Return the [X, Y] coordinate for the center point of the cell that contains the specified text.  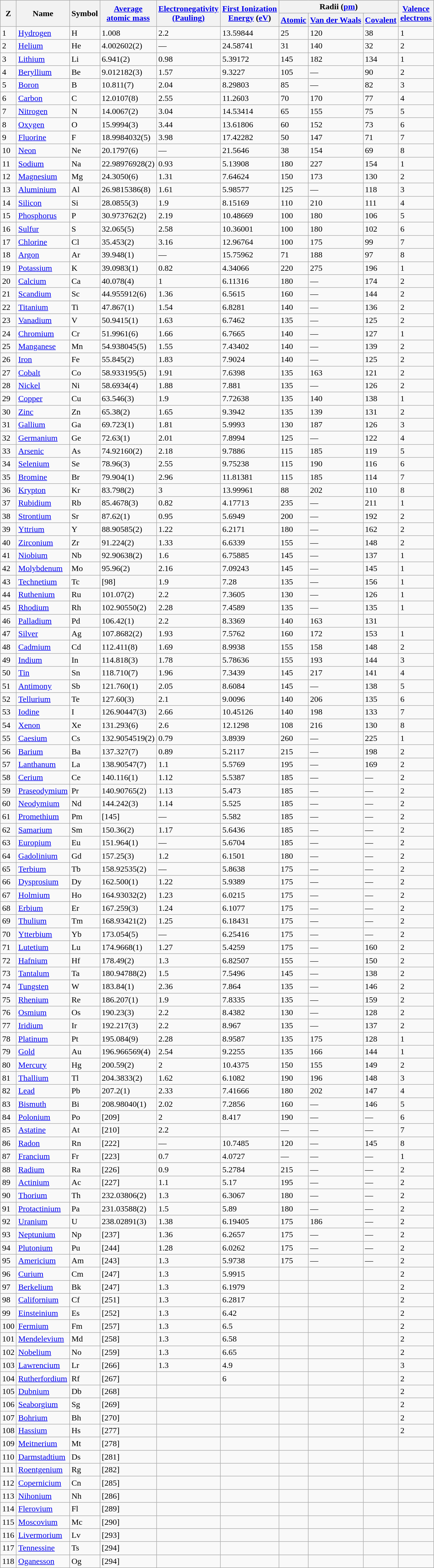
[289] [128, 1509]
Curium [43, 1274]
62 [8, 830]
1.23 [189, 895]
Lr [85, 1365]
275 [336, 268]
Pu [85, 1248]
6.8281 [250, 307]
1.38 [189, 1222]
6.25416 [250, 934]
157.25(3) [128, 856]
1.24 [189, 908]
Hydrogen [43, 33]
59 [8, 790]
Bohrium [43, 1418]
56 [8, 751]
84 [8, 1117]
13 [8, 190]
[98] [128, 582]
6.5615 [250, 294]
10.36001 [250, 229]
49 [8, 660]
1.2 [189, 856]
Sb [85, 686]
7.28 [250, 582]
U [85, 1222]
Phosphorus [43, 216]
164.93032(2) [128, 895]
6.2171 [250, 529]
174 [381, 281]
64 [8, 856]
6.58 [250, 1339]
Ba [85, 751]
Co [85, 372]
Am [85, 1261]
67 [8, 895]
[282] [128, 1470]
Te [85, 699]
117 [8, 1548]
9.0096 [250, 699]
88.90585(2) [128, 529]
220 [293, 268]
6.2657 [250, 1235]
28 [8, 386]
217 [336, 673]
193 [336, 660]
Pa [85, 1208]
5.473 [250, 790]
Rhodium [43, 608]
Cd [85, 647]
6.11316 [250, 281]
216 [336, 725]
74 [8, 986]
6.82507 [250, 960]
1.69 [189, 647]
14.53414 [250, 111]
Boron [43, 85]
Neodymium [43, 804]
At [85, 1130]
Pt [85, 1039]
0.98 [189, 59]
8.6084 [250, 686]
Hg [85, 1065]
141 [381, 673]
Xenon [43, 725]
140.90765(2) [128, 790]
5.9389 [250, 882]
Bi [85, 1104]
1.28 [189, 1248]
Fl [85, 1509]
Electronegativity(Pauling) [189, 13]
Antimony [43, 686]
144.242(3) [128, 804]
Eu [85, 843]
0.95 [189, 516]
Cs [85, 738]
Fe [85, 359]
13.59844 [250, 33]
He [85, 46]
Md [85, 1339]
Tennessine [43, 1548]
107 [8, 1418]
5.8638 [250, 869]
3.98 [189, 137]
12 [8, 177]
[258] [128, 1339]
B [85, 85]
6.42 [250, 1313]
1.57 [189, 72]
Fluorine [43, 137]
O [85, 124]
Magnesium [43, 177]
98 [8, 1300]
[251] [128, 1300]
190.23(3) [128, 1013]
54.938045(5) [128, 346]
6.1501 [250, 856]
Np [85, 1235]
24 [8, 333]
138.90547(7) [128, 764]
174.9668(1) [128, 947]
1.78 [189, 660]
Titanium [43, 307]
Caesium [43, 738]
Pm [85, 817]
Bk [85, 1287]
79 [8, 1052]
K [85, 268]
2.66 [189, 712]
Br [85, 477]
Sulfur [43, 229]
1.63 [189, 320]
39.948(1) [128, 255]
Terbium [43, 869]
Ts [85, 1548]
2.33 [189, 1091]
2.96 [189, 477]
5.5387 [250, 777]
2.19 [189, 216]
Bromine [43, 477]
Sc [85, 294]
61 [8, 817]
Hf [85, 960]
58.6934(4) [128, 386]
1.31 [189, 177]
12.0107(8) [128, 98]
Livermorium [43, 1535]
Tb [85, 869]
136 [381, 307]
[267] [128, 1378]
15.75962 [250, 255]
7.864 [250, 986]
2.05 [189, 686]
Lv [85, 1535]
15 [8, 216]
Oganesson [43, 1561]
87 [8, 1156]
166 [336, 1052]
7.881 [250, 386]
Iridium [43, 1026]
40.078(4) [128, 281]
Re [85, 1000]
6.941(2) [128, 59]
14 [8, 203]
72 [8, 960]
1.83 [189, 359]
Z [8, 13]
Meitnerium [43, 1444]
126.90447(3) [128, 712]
Actinium [43, 1182]
[227] [128, 1182]
Mo [85, 568]
Protactinium [43, 1208]
2.01 [189, 438]
55.845(2) [128, 359]
26 [8, 359]
Hs [85, 1431]
5.13908 [250, 164]
159 [381, 1000]
Ca [85, 281]
206 [336, 699]
Lead [43, 1091]
Nd [85, 804]
4.0727 [250, 1156]
127 [381, 333]
10.48669 [250, 216]
Ne [85, 150]
106.42(1) [128, 621]
80 [8, 1065]
Thulium [43, 921]
1.88 [189, 386]
5.9738 [250, 1261]
Cerium [43, 777]
5.9993 [250, 425]
Dubnium [43, 1391]
225 [381, 738]
P [85, 216]
Fermium [43, 1326]
22.98976928(2) [128, 164]
5.39172 [250, 59]
Indium [43, 660]
43 [8, 582]
Cadmium [43, 647]
167.259(3) [128, 908]
Se [85, 464]
Tc [85, 582]
Dysprosium [43, 882]
162.500(1) [128, 882]
[209] [128, 1117]
[223] [128, 1156]
39 [8, 529]
89 [8, 1182]
Platinum [43, 1039]
23 [8, 320]
5.6436 [250, 830]
112 [8, 1483]
No [85, 1352]
42 [8, 568]
11.81381 [250, 477]
Arsenic [43, 451]
Lu [85, 947]
Selenium [43, 464]
7.4589 [250, 608]
Francium [43, 1156]
2.36 [189, 986]
Ac [85, 1182]
7.3605 [250, 595]
34 [8, 464]
Zr [85, 542]
183.84(1) [128, 986]
32.065(5) [128, 229]
11.2603 [250, 98]
Helium [43, 46]
9.75238 [250, 464]
Er [85, 908]
[290] [128, 1522]
Cn [85, 1483]
[268] [128, 1391]
Mg [85, 177]
Copernicium [43, 1483]
6.7665 [250, 333]
8.967 [250, 1026]
Neptunium [43, 1235]
Ar [85, 255]
Nh [85, 1496]
1.62 [189, 1078]
6.75885 [250, 555]
Fr [85, 1156]
[226] [128, 1169]
Moscovium [43, 1522]
15.9994(3) [128, 124]
5.582 [250, 817]
Strontium [43, 516]
5.6949 [250, 516]
9.2255 [250, 1052]
109 [8, 1444]
Carbon [43, 98]
Kr [85, 490]
4.002602(2) [128, 46]
137.327(7) [128, 751]
Lutetium [43, 947]
Valenceelectrons [416, 13]
1.91 [189, 372]
Tin [43, 673]
83.798(2) [128, 490]
[286] [128, 1496]
196.966569(4) [128, 1052]
22 [8, 307]
Tellurium [43, 699]
Lanthanum [43, 764]
39.0983(1) [128, 268]
8.9938 [250, 647]
7.5496 [250, 973]
5.4259 [250, 947]
192.217(3) [128, 1026]
[259] [128, 1352]
21 [8, 294]
83 [8, 1104]
Beryllium [43, 72]
Potassium [43, 268]
Atomic [293, 20]
Ge [85, 438]
1.54 [189, 307]
158 [336, 647]
Berkelium [43, 1287]
[293] [128, 1535]
152 [336, 124]
6.19405 [250, 1222]
20 [8, 281]
0.7 [189, 1156]
Ds [85, 1457]
8.15169 [250, 203]
54 [8, 725]
7.8335 [250, 1000]
1.008 [128, 33]
102.90550(2) [128, 608]
Au [85, 1052]
9 [8, 137]
Ruthenium [43, 595]
Oxygen [43, 124]
[210] [128, 1130]
Ag [85, 634]
V [85, 320]
Californium [43, 1300]
107.8682(2) [128, 634]
Gold [43, 1052]
68 [8, 908]
10 [8, 150]
W [85, 986]
N [85, 111]
10.45126 [250, 712]
45 [8, 608]
Sn [85, 673]
Argon [43, 255]
7.64624 [250, 177]
0.93 [189, 164]
19 [8, 268]
12.96764 [250, 242]
20.1797(6) [128, 150]
36 [8, 490]
2.18 [189, 451]
40 [8, 542]
24.3050(6) [128, 177]
Averageatomic mass [128, 13]
5.2784 [250, 1169]
2.16 [189, 568]
Po [85, 1117]
Silicon [43, 203]
Osmium [43, 1013]
173.054(5) [128, 934]
Nickel [43, 386]
208.98040(1) [128, 1104]
Y [85, 529]
132.9054519(2) [128, 738]
63.546(3) [128, 399]
195.084(9) [128, 1039]
6.3067 [250, 1195]
Technetium [43, 582]
93 [8, 1235]
2.04 [189, 85]
44.955912(6) [128, 294]
5.98577 [250, 190]
2.02 [189, 1104]
51.9961(6) [128, 333]
6.65 [250, 1352]
5.17 [250, 1182]
51 [8, 686]
Fm [85, 1326]
122 [381, 438]
1.25 [189, 921]
192 [381, 516]
79.904(1) [128, 477]
[257] [128, 1326]
207.2(1) [128, 1091]
186 [336, 1222]
Aluminium [43, 190]
65.38(2) [128, 412]
114.818(3) [128, 660]
200.59(2) [128, 1065]
5.5769 [250, 764]
Og [85, 1561]
Molybdenum [43, 568]
178.49(2) [128, 960]
13.99961 [250, 490]
Iodine [43, 712]
6.0262 [250, 1248]
2.6 [189, 725]
5.2117 [250, 751]
[237] [128, 1235]
1.6 [189, 555]
18.9984032(5) [128, 137]
170 [336, 98]
Nobelium [43, 1352]
95.96(2) [128, 568]
7.2856 [250, 1104]
47 [8, 634]
Rb [85, 503]
Holmium [43, 895]
First Ionization Energy (eV) [250, 13]
Pd [85, 621]
86 [8, 1143]
Tm [85, 921]
8.29803 [250, 85]
133 [381, 712]
Bismuth [43, 1104]
211 [381, 503]
Sm [85, 830]
Ni [85, 386]
4.9 [250, 1365]
0.9 [189, 1169]
35 [8, 477]
Cl [85, 242]
91 [8, 1208]
Cf [85, 1300]
7.8994 [250, 438]
103 [8, 1365]
Rn [85, 1143]
Germanium [43, 438]
6.7462 [250, 320]
186.207(1) [128, 1000]
8.4382 [250, 1013]
3.8939 [250, 738]
Li [85, 59]
Gd [85, 856]
235 [293, 503]
91.224(2) [128, 542]
113 [8, 1496]
101 [8, 1339]
S [85, 229]
1.27 [189, 947]
C [85, 98]
6.1082 [250, 1078]
35.453(2) [128, 242]
6.0215 [250, 895]
9.3227 [250, 72]
Name [43, 13]
182 [336, 59]
227 [336, 164]
Sodium [43, 164]
33 [8, 451]
81 [8, 1078]
Ru [85, 595]
F [85, 137]
Ytterbium [43, 934]
1.55 [189, 346]
Ti [85, 307]
55 [8, 738]
[145] [128, 817]
134 [381, 59]
Na [85, 164]
210 [336, 203]
La [85, 764]
Flerovium [43, 1509]
168.93421(2) [128, 921]
Gadolinium [43, 856]
Samarium [43, 830]
47.867(1) [128, 307]
[281] [128, 1457]
9.3942 [250, 412]
Os [85, 1013]
Al [85, 190]
Rubidium [43, 503]
[269] [128, 1404]
Be [85, 72]
1.81 [189, 425]
204.3833(2) [128, 1078]
92 [8, 1222]
7.5762 [250, 634]
Hafnium [43, 960]
131.293(6) [128, 725]
Tantalum [43, 973]
Ta [85, 973]
78.96(3) [128, 464]
4.17713 [250, 503]
Tungsten [43, 986]
30.973762(2) [128, 216]
153 [381, 634]
1.33 [189, 542]
200 [293, 516]
3.16 [189, 242]
Europium [43, 843]
5.89 [250, 1208]
1.93 [189, 634]
149 [381, 1065]
7.6398 [250, 372]
7.9024 [250, 359]
Promethium [43, 817]
2.1 [189, 699]
Yttrium [43, 529]
Zirconium [43, 542]
Zinc [43, 412]
238.02891(3) [128, 1222]
Copper [43, 399]
66 [8, 882]
1.66 [189, 333]
Neon [43, 150]
6.1979 [250, 1287]
3.44 [189, 124]
150.36(2) [128, 830]
4.34066 [250, 268]
Krypton [43, 490]
9.012182(3) [128, 72]
Symbol [85, 13]
Rg [85, 1470]
Rh [85, 608]
140.116(1) [128, 777]
5.9915 [250, 1274]
46 [8, 621]
104 [8, 1378]
Bh [85, 1418]
As [85, 451]
63 [8, 843]
231.03588(2) [128, 1208]
18 [8, 255]
[285] [128, 1483]
Rhenium [43, 1000]
Silver [43, 634]
112.411(8) [128, 647]
58.933195(5) [128, 372]
Vanadium [43, 320]
30 [8, 412]
Covalent [381, 20]
8.3369 [250, 621]
10.811(7) [128, 85]
26.9815386(8) [128, 190]
10.7485 [250, 1143]
[266] [128, 1365]
Yb [85, 934]
78 [8, 1039]
7.3439 [250, 673]
1.65 [189, 412]
Dy [85, 882]
In [85, 660]
74.92160(2) [128, 451]
52 [8, 699]
162 [381, 529]
232.03806(2) [128, 1195]
[252] [128, 1313]
I [85, 712]
Barium [43, 751]
H [85, 33]
Scandium [43, 294]
6.6339 [250, 542]
156 [381, 582]
76 [8, 1013]
Gallium [43, 425]
Palladium [43, 621]
Rutherfordium [43, 1378]
10.4375 [250, 1065]
Calcium [43, 281]
Polonium [43, 1117]
173 [336, 177]
48 [8, 647]
101.07(2) [128, 595]
Mt [85, 1444]
188 [336, 255]
Mn [85, 346]
0.89 [189, 751]
Ho [85, 895]
17 [8, 242]
Lawrencium [43, 1365]
Sr [85, 516]
Radon [43, 1143]
1.17 [189, 830]
44 [8, 595]
Manganese [43, 346]
Db [85, 1391]
28.0855(3) [128, 203]
260 [293, 738]
Es [85, 1313]
127.60(3) [128, 699]
14.0067(2) [128, 111]
Erbium [43, 908]
Ir [85, 1026]
Plutonium [43, 1248]
2.54 [189, 1052]
1.14 [189, 804]
1.61 [189, 190]
Americium [43, 1261]
Praseodymium [43, 790]
Nitrogen [43, 111]
5.525 [250, 804]
169 [381, 764]
69.723(1) [128, 425]
Einsteinium [43, 1313]
3.04 [189, 111]
1.96 [189, 673]
27 [8, 372]
Cr [85, 333]
Thallium [43, 1078]
1.13 [189, 790]
Tl [85, 1078]
Mercury [43, 1065]
13.61806 [250, 124]
Mc [85, 1522]
187 [336, 425]
Uranium [43, 1222]
121 [381, 372]
Cu [85, 399]
96 [8, 1274]
Nihonium [43, 1496]
12.1298 [250, 725]
6.18431 [250, 921]
5.78636 [250, 660]
Iron [43, 359]
[222] [128, 1143]
85.4678(3) [128, 503]
Pr [85, 790]
Chlorine [43, 242]
Chromium [43, 333]
Sg [85, 1404]
121.760(1) [128, 686]
[244] [128, 1248]
Nb [85, 555]
24.58741 [250, 46]
Rf [85, 1378]
Radium [43, 1169]
Darmstadtium [43, 1457]
Astatine [43, 1130]
Thorium [43, 1195]
16 [8, 229]
Cm [85, 1274]
58 [8, 777]
Roentgenium [43, 1470]
Xe [85, 725]
Seaborgium [43, 1404]
Ce [85, 777]
[277] [128, 1431]
Mendelevium [43, 1339]
57 [8, 764]
[278] [128, 1444]
Cobalt [43, 372]
Lithium [43, 59]
Ra [85, 1169]
72.63(1) [128, 438]
8.9587 [250, 1039]
41 [8, 555]
180.94788(2) [128, 973]
9.7886 [250, 451]
8.417 [250, 1117]
50.9415(1) [128, 320]
119 [381, 451]
53 [8, 712]
7.72638 [250, 399]
5.6704 [250, 843]
Van der Waals [336, 20]
6.1077 [250, 908]
Radii (pm) [339, 7]
6.2817 [250, 1300]
2.58 [189, 229]
7.43402 [250, 346]
7.09243 [250, 568]
94 [8, 1248]
Th [85, 1195]
Zn [85, 412]
Pb [85, 1091]
158.92535(2) [128, 869]
151.964(1) [128, 843]
172 [336, 634]
Si [85, 203]
7.41666 [250, 1091]
Niobium [43, 555]
87.62(1) [128, 516]
29 [8, 399]
95 [8, 1261]
Hassium [43, 1431]
17.42282 [250, 137]
6.5 [250, 1326]
11 [8, 164]
21.5646 [250, 150]
1.12 [189, 777]
[243] [128, 1261]
0.79 [189, 738]
[270] [128, 1418]
Ga [85, 425]
118.710(7) [128, 673]
37 [8, 503]
92.90638(2) [128, 555]
